Capture the cell that displays the provided text and extract its (x, y) central coordinate. 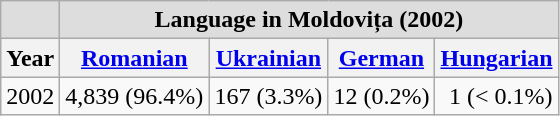
Language in Moldovița (2002) (309, 20)
Romanian (134, 58)
Year (30, 58)
German (382, 58)
167 (3.3%) (268, 96)
12 (0.2%) (382, 96)
1 (< 0.1%) (496, 96)
2002 (30, 96)
Hungarian (496, 58)
Ukrainian (268, 58)
4,839 (96.4%) (134, 96)
